Locate the cell with the specified text and output its (x, y) center coordinate. 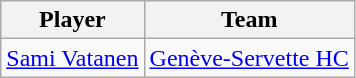
Sami Vatanen (72, 58)
Genève-Servette HC (249, 58)
Team (249, 20)
Player (72, 20)
